Extract the [x, y] coordinate from the center of the cell holding the provided text.  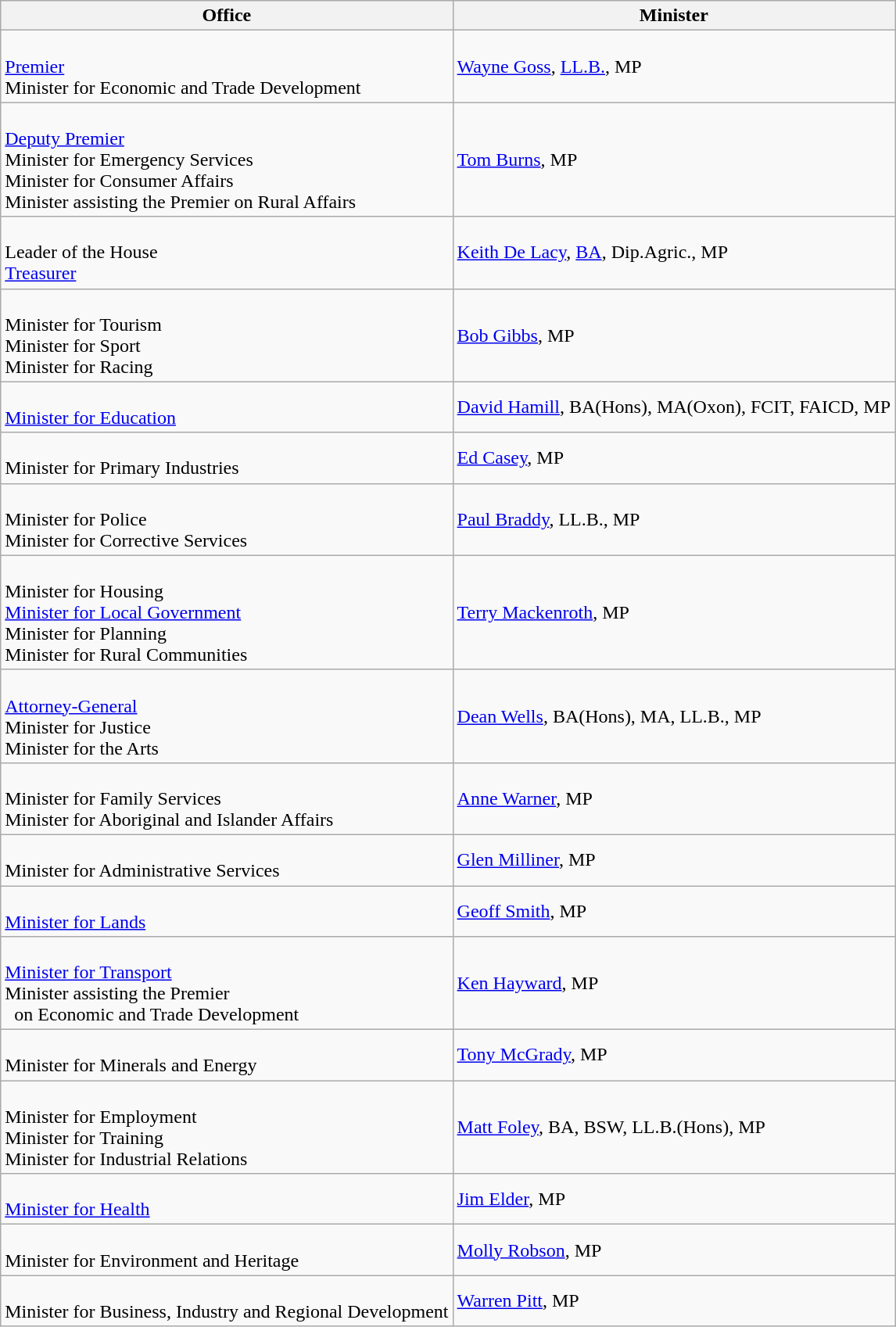
Bob Gibbs, MP [674, 335]
Minister [674, 16]
David Hamill, BA(Hons), MA(Oxon), FCIT, FAICD, MP [674, 407]
Ed Casey, MP [674, 458]
Geoff Smith, MP [674, 910]
Deputy Premier Minister for Emergency Services Minister for Consumer Affairs Minister assisting the Premier on Rural Affairs [227, 160]
Minister for Lands [227, 910]
Minister for Family Services Minister for Aboriginal and Islander Affairs [227, 798]
Minister for Housing Minister for Local Government Minister for Planning Minister for Rural Communities [227, 612]
Minister for Police Minister for Corrective Services [227, 519]
Minister for Tourism Minister for Sport Minister for Racing [227, 335]
Anne Warner, MP [674, 798]
Premier Minister for Economic and Trade Development [227, 66]
Glen Milliner, MP [674, 860]
Ken Hayward, MP [674, 984]
Jim Elder, MP [674, 1200]
Terry Mackenroth, MP [674, 612]
Tony McGrady, MP [674, 1056]
Matt Foley, BA, BSW, LL.B.(Hons), MP [674, 1128]
Minister for Environment and Heritage [227, 1250]
Minister for Business, Industry and Regional Development [227, 1301]
Attorney-General Minister for Justice Minister for the Arts [227, 716]
Office [227, 16]
Warren Pitt, MP [674, 1301]
Minister for Health [227, 1200]
Wayne Goss, LL.B., MP [674, 66]
Minister for Transport Minister assisting the Premier on Economic and Trade Development [227, 984]
Leader of the House Treasurer [227, 253]
Keith De Lacy, BA, Dip.Agric., MP [674, 253]
Minister for Employment Minister for Training Minister for Industrial Relations [227, 1128]
Minister for Education [227, 407]
Minister for Minerals and Energy [227, 1056]
Paul Braddy, LL.B., MP [674, 519]
Tom Burns, MP [674, 160]
Molly Robson, MP [674, 1250]
Minister for Primary Industries [227, 458]
Minister for Administrative Services [227, 860]
Dean Wells, BA(Hons), MA, LL.B., MP [674, 716]
